Provide the (x, y) coordinate of the cell's center where the given text is located.  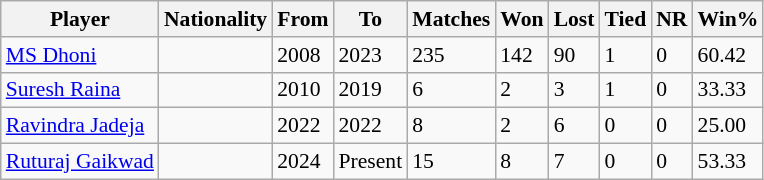
15 (451, 162)
53.33 (728, 162)
Nationality (216, 19)
Tied (625, 19)
235 (451, 55)
Present (371, 162)
2024 (302, 162)
NR (672, 19)
7 (574, 162)
2010 (302, 90)
25.00 (728, 126)
Win% (728, 19)
Player (80, 19)
3 (574, 90)
Won (522, 19)
2023 (371, 55)
2019 (371, 90)
90 (574, 55)
33.33 (728, 90)
2008 (302, 55)
Suresh Raina (80, 90)
To (371, 19)
MS Dhoni (80, 55)
Ruturaj Gaikwad (80, 162)
142 (522, 55)
From (302, 19)
Lost (574, 19)
Matches (451, 19)
Ravindra Jadeja (80, 126)
60.42 (728, 55)
